Return [X, Y] of the center of cell containing provided text 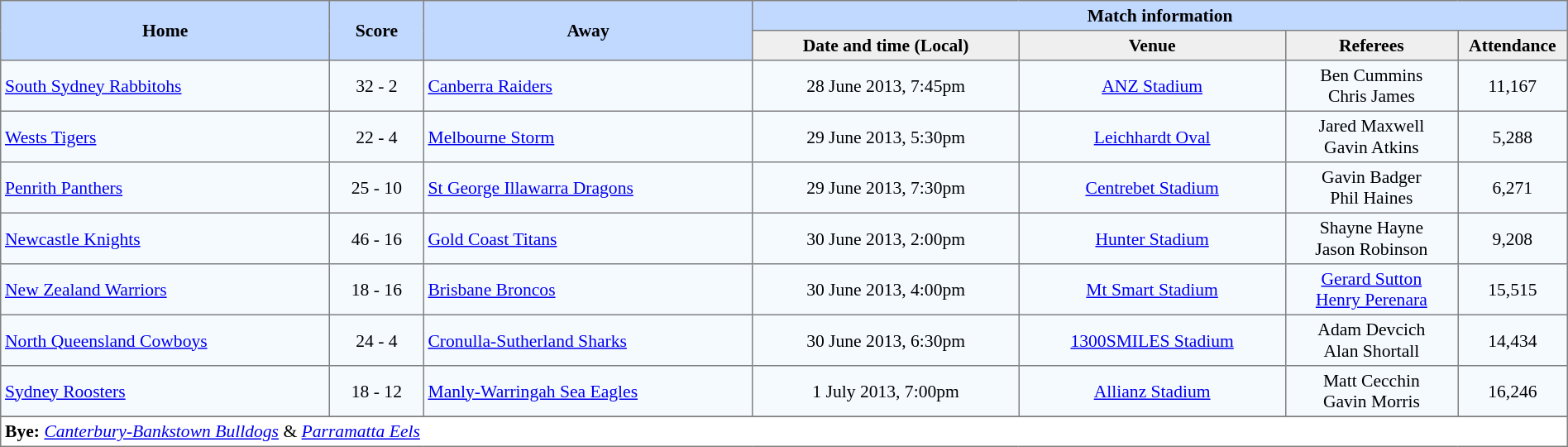
Allianz Stadium [1152, 392]
Centrebet Stadium [1152, 188]
St George Illawarra Dragons [588, 188]
Ben CumminsChris James [1371, 86]
Penrith Panthers [165, 188]
South Sydney Rabbitohs [165, 86]
Referees [1371, 46]
30 June 2013, 2:00pm [886, 238]
Bye: Canterbury-Bankstown Bulldogs & Parramatta Eels [784, 431]
1300SMILES Stadium [1152, 340]
Match information [1159, 16]
Attendance [1513, 46]
46 - 16 [377, 238]
Score [377, 31]
16,246 [1513, 392]
25 - 10 [377, 188]
24 - 4 [377, 340]
Gavin BadgerPhil Haines [1371, 188]
Canberra Raiders [588, 86]
18 - 12 [377, 392]
5,288 [1513, 137]
Date and time (Local) [886, 46]
Matt CecchinGavin Morris [1371, 392]
Cronulla-Sutherland Sharks [588, 340]
30 June 2013, 4:00pm [886, 290]
Brisbane Broncos [588, 290]
Gold Coast Titans [588, 238]
32 - 2 [377, 86]
14,434 [1513, 340]
Venue [1152, 46]
22 - 4 [377, 137]
ANZ Stadium [1152, 86]
New Zealand Warriors [165, 290]
9,208 [1513, 238]
Jared MaxwellGavin Atkins [1371, 137]
Mt Smart Stadium [1152, 290]
29 June 2013, 7:30pm [886, 188]
Newcastle Knights [165, 238]
North Queensland Cowboys [165, 340]
Leichhardt Oval [1152, 137]
18 - 16 [377, 290]
Sydney Roosters [165, 392]
Shayne HayneJason Robinson [1371, 238]
Gerard SuttonHenry Perenara [1371, 290]
Away [588, 31]
29 June 2013, 5:30pm [886, 137]
6,271 [1513, 188]
15,515 [1513, 290]
1 July 2013, 7:00pm [886, 392]
Wests Tigers [165, 137]
Adam DevcichAlan Shortall [1371, 340]
28 June 2013, 7:45pm [886, 86]
Manly-Warringah Sea Eagles [588, 392]
Melbourne Storm [588, 137]
Home [165, 31]
Hunter Stadium [1152, 238]
11,167 [1513, 86]
30 June 2013, 6:30pm [886, 340]
